Search for the cell housing the specified text and yield its (X, Y) center coordinate. 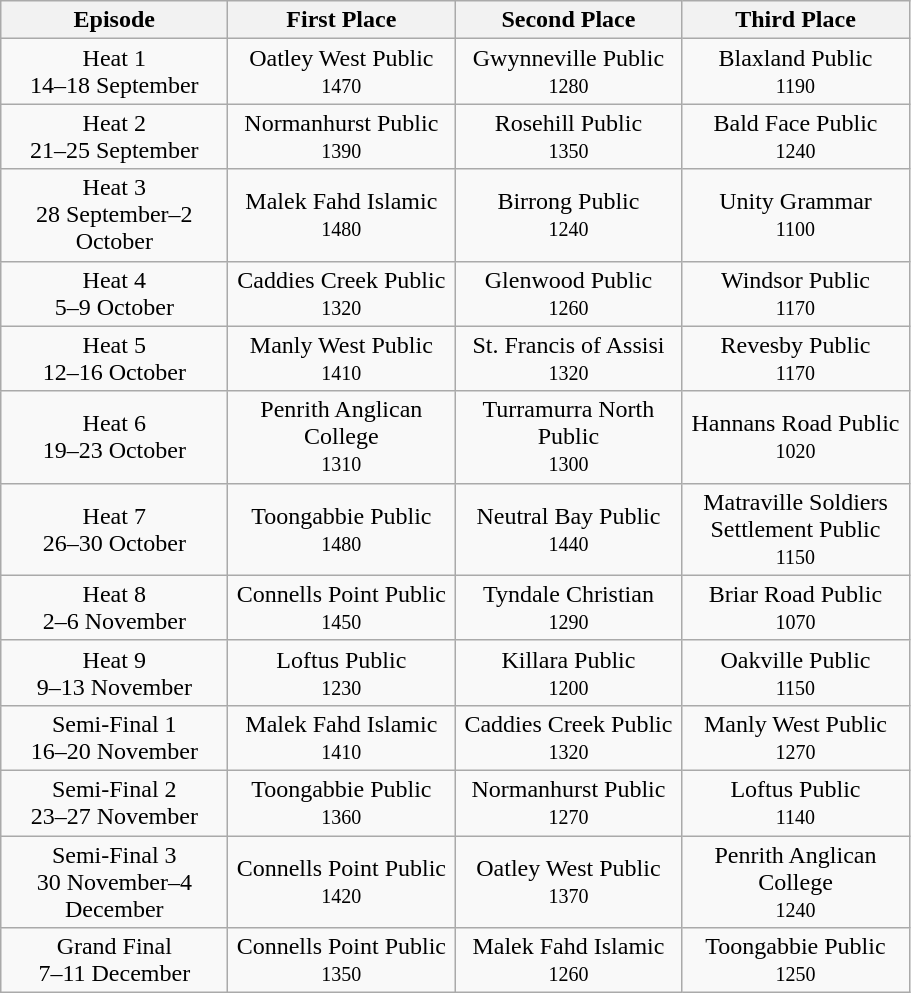
Penrith Anglican College1240 (796, 882)
Heat 45–9 October (114, 294)
St. Francis of Assisi1320 (568, 358)
Toongabbie Public1250 (796, 960)
Glenwood Public1260 (568, 294)
Hannans Road Public1020 (796, 437)
Connells Point Public1350 (342, 960)
Killara Public1200 (568, 672)
Loftus Public1140 (796, 802)
Heat 726–30 October (114, 529)
Second Place (568, 20)
Toongabbie Public1480 (342, 529)
Loftus Public1230 (342, 672)
Blaxland Public1190 (796, 72)
Malek Fahd Islamic1480 (342, 215)
Grand Final7–11 December (114, 960)
Oatley West Public1370 (568, 882)
Revesby Public1170 (796, 358)
Heat 619–23 October (114, 437)
Briar Road Public1070 (796, 608)
Rosehill Public1350 (568, 136)
Toongabbie Public1360 (342, 802)
Bald Face Public1240 (796, 136)
Manly West Public1270 (796, 738)
Third Place (796, 20)
Normanhurst Public1270 (568, 802)
Tyndale Christian1290 (568, 608)
Malek Fahd Islamic1260 (568, 960)
Semi-Final 116–20 November (114, 738)
Oakville Public1150 (796, 672)
Unity Grammar1100 (796, 215)
Penrith Anglican College1310 (342, 437)
Heat 512–16 October (114, 358)
Semi-Final 330 November–4 December (114, 882)
Malek Fahd Islamic1410 (342, 738)
Manly West Public1410 (342, 358)
Gwynneville Public1280 (568, 72)
Oatley West Public1470 (342, 72)
Heat 328 September–2 October (114, 215)
Neutral Bay Public1440 (568, 529)
First Place (342, 20)
Heat 114–18 September (114, 72)
Episode (114, 20)
Normanhurst Public1390 (342, 136)
Matraville Soldiers Settlement Public 1150 (796, 529)
Heat 82–6 November (114, 608)
Turramurra North Public1300 (568, 437)
Heat 221–25 September (114, 136)
Heat 99–13 November (114, 672)
Connells Point Public1450 (342, 608)
Windsor Public1170 (796, 294)
Semi-Final 223–27 November (114, 802)
Birrong Public1240 (568, 215)
Connells Point Public1420 (342, 882)
